Search for the cell housing the specified text and yield its [X, Y] center coordinate. 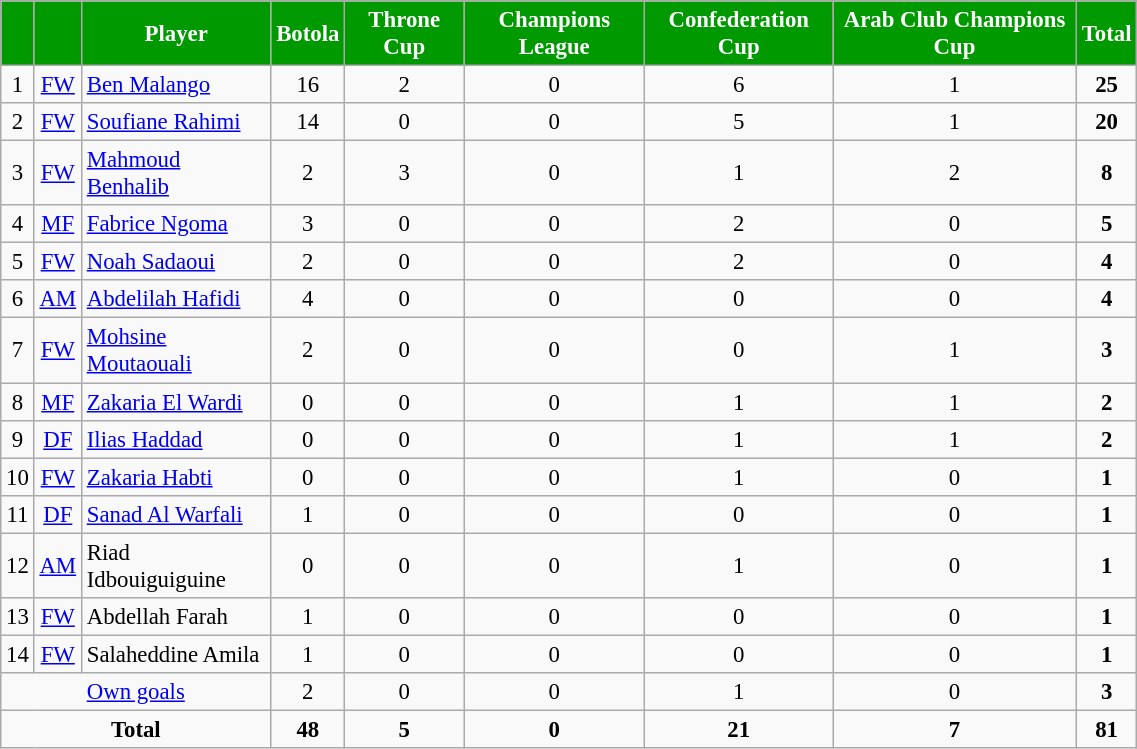
Botola [308, 34]
9 [18, 439]
11 [18, 514]
Mahmoud Benhalib [176, 174]
12 [18, 566]
Player [176, 34]
Champions League [554, 34]
16 [308, 85]
Abdelilah Hafidi [176, 299]
Noah Sadaoui [176, 262]
Mohsine Moutaouali [176, 350]
Zakaria El Wardi [176, 402]
Sanad Al Warfali [176, 514]
Ilias Haddad [176, 439]
Ben Malango [176, 85]
10 [18, 477]
Riad Idbouiguiguine [176, 566]
Fabrice Ngoma [176, 224]
20 [1106, 122]
13 [18, 617]
Throne Cup [404, 34]
Arab Club Champions Cup [955, 34]
25 [1106, 85]
21 [739, 729]
Zakaria Habti [176, 477]
Abdellah Farah [176, 617]
Soufiane Rahimi [176, 122]
48 [308, 729]
81 [1106, 729]
Salaheddine Amila [176, 654]
Confederation Cup [739, 34]
Own goals [136, 692]
